Locate the cell with the specified text and output its [X, Y] center coordinate. 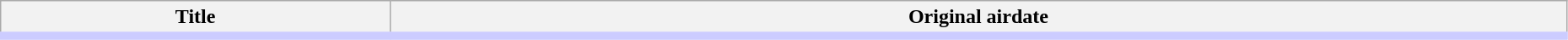
Title [196, 19]
Original airdate [978, 19]
